From the cell containing the given text, extract its center point as [X, Y] coordinate. 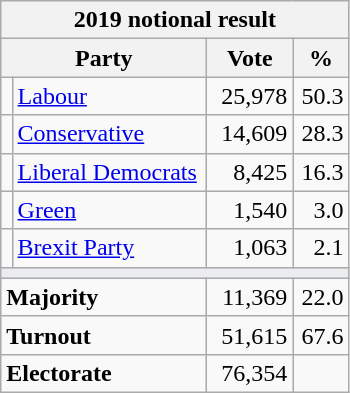
Conservative [110, 134]
11,369 [250, 297]
8,425 [250, 172]
67.6 [321, 335]
50.3 [321, 96]
Party [104, 58]
25,978 [250, 96]
51,615 [250, 335]
2.1 [321, 248]
3.0 [321, 210]
16.3 [321, 172]
Green [110, 210]
Labour [110, 96]
Vote [250, 58]
22.0 [321, 297]
1,063 [250, 248]
Brexit Party [110, 248]
Turnout [104, 335]
76,354 [250, 373]
Electorate [104, 373]
1,540 [250, 210]
% [321, 58]
14,609 [250, 134]
Majority [104, 297]
Liberal Democrats [110, 172]
28.3 [321, 134]
2019 notional result [175, 20]
